Search for the cell housing the specified text and yield its (x, y) center coordinate. 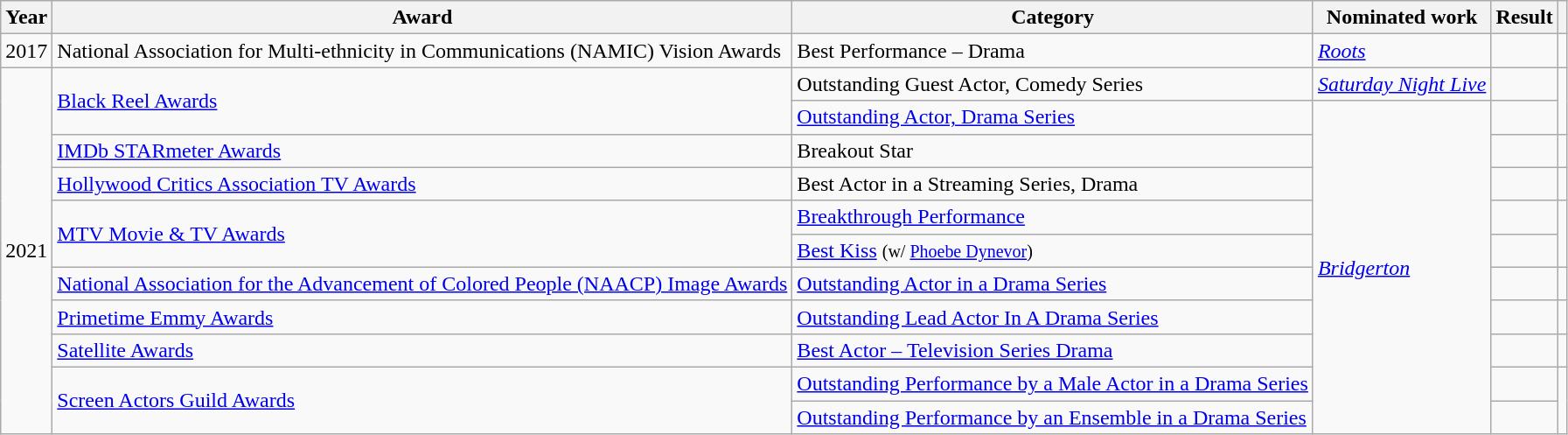
2017 (26, 51)
MTV Movie & TV Awards (422, 234)
IMDb STARmeter Awards (422, 151)
Outstanding Guest Actor, Comedy Series (1053, 84)
Outstanding Lead Actor In A Drama Series (1053, 317)
Outstanding Actor, Drama Series (1053, 117)
Result (1524, 18)
Category (1053, 18)
Award (422, 18)
National Association for the Advancement of Colored People (NAACP) Image Awards (422, 284)
Outstanding Performance by an Ensemble in a Drama Series (1053, 417)
National Association for Multi-ethnicity in Communications (NAMIC) Vision Awards (422, 51)
Year (26, 18)
Roots (1402, 51)
Bridgerton (1402, 268)
Saturday Night Live (1402, 84)
Screen Actors Guild Awards (422, 400)
Primetime Emmy Awards (422, 317)
Breakout Star (1053, 151)
Hollywood Critics Association TV Awards (422, 184)
Outstanding Actor in a Drama Series (1053, 284)
Outstanding Performance by a Male Actor in a Drama Series (1053, 383)
Best Actor – Television Series Drama (1053, 350)
Black Reel Awards (422, 101)
2021 (26, 250)
Best Actor in a Streaming Series, Drama (1053, 184)
Breakthrough Performance (1053, 217)
Satellite Awards (422, 350)
Best Performance – Drama (1053, 51)
Nominated work (1402, 18)
Best Kiss (w/ Phoebe Dynevor) (1053, 250)
